Detect which cell encompasses the target text, then output its [x, y] center coordinate. 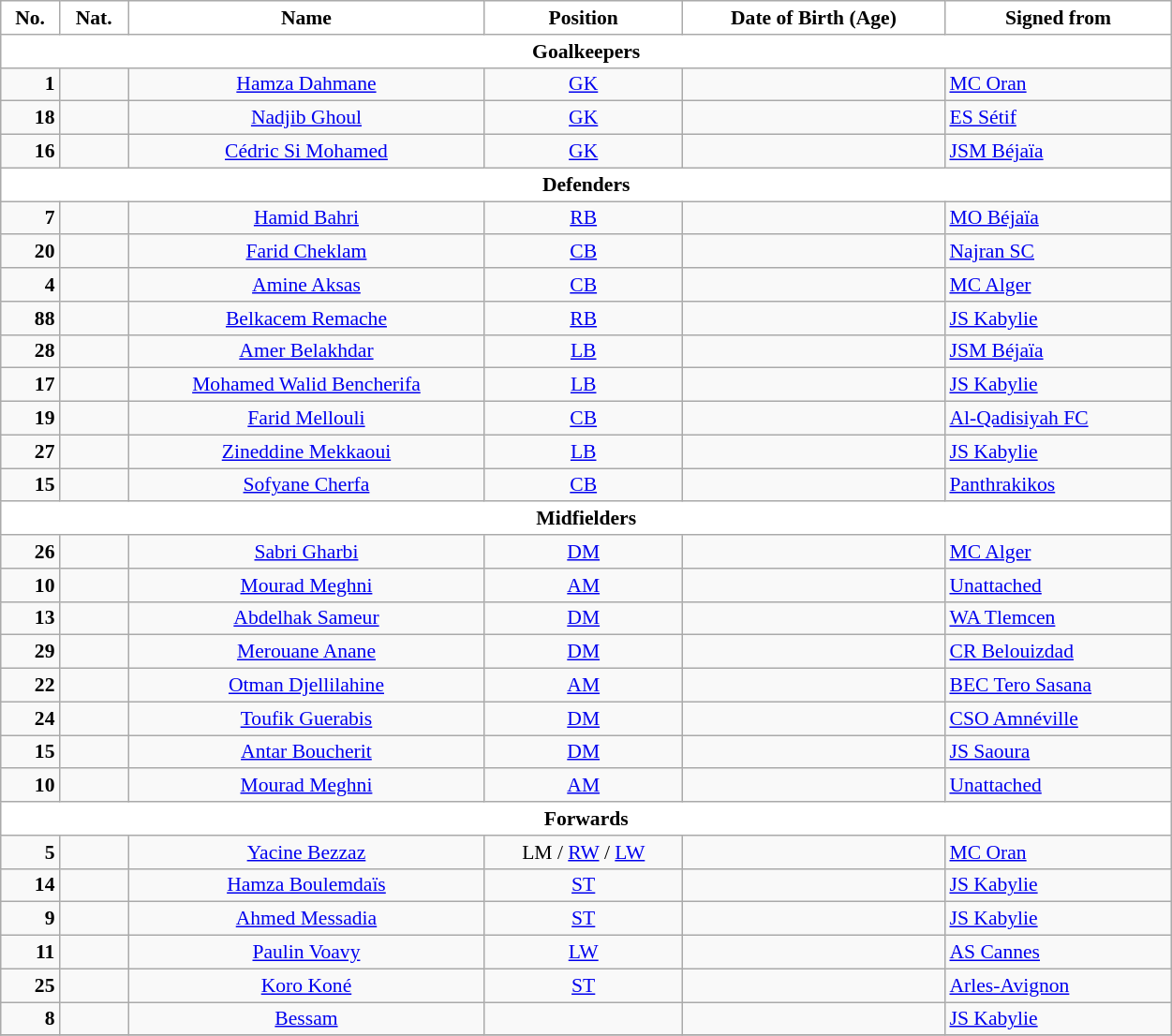
ES Sétif [1058, 118]
BEC Tero Sasana [1058, 686]
Defenders [586, 185]
Date of Birth (Age) [813, 18]
Nat. [94, 18]
17 [30, 385]
1 [30, 84]
Arles-Avignon [1058, 985]
CR Belouizdad [1058, 652]
16 [30, 152]
Ahmed Messadia [306, 919]
Cédric Si Mohamed [306, 152]
Koro Koné [306, 985]
Bessam [306, 1019]
Mohamed Walid Bencherifa [306, 385]
Hamza Boulemdaïs [306, 885]
Goalkeepers [586, 52]
Al-Qadisiyah FC [1058, 419]
Toufik Guerabis [306, 718]
28 [30, 351]
Forwards [586, 819]
Belkacem Remache [306, 318]
Najran SC [1058, 252]
14 [30, 885]
26 [30, 552]
JS Saoura [1058, 752]
25 [30, 985]
18 [30, 118]
Panthrakikos [1058, 485]
Zineddine Mekkaoui [306, 451]
Abdelhak Sameur [306, 618]
7 [30, 218]
Amer Belakhdar [306, 351]
4 [30, 285]
CSO Amnéville [1058, 718]
8 [30, 1019]
No. [30, 18]
11 [30, 953]
Otman Djellilahine [306, 686]
Amine Aksas [306, 285]
27 [30, 451]
Farid Mellouli [306, 419]
88 [30, 318]
Sabri Gharbi [306, 552]
MO Béjaïa [1058, 218]
AS Cannes [1058, 953]
22 [30, 686]
Midfielders [586, 519]
Paulin Voavy [306, 953]
Name [306, 18]
Merouane Anane [306, 652]
29 [30, 652]
Farid Cheklam [306, 252]
Nadjib Ghoul [306, 118]
Hamza Dahmane [306, 84]
20 [30, 252]
24 [30, 718]
Hamid Bahri [306, 218]
Signed from [1058, 18]
5 [30, 852]
Antar Boucherit [306, 752]
9 [30, 919]
LM / RW / LW [584, 852]
Position [584, 18]
LW [584, 953]
Sofyane Cherfa [306, 485]
WA Tlemcen [1058, 618]
Yacine Bezzaz [306, 852]
19 [30, 419]
13 [30, 618]
